Detect which cell encompasses the target text, then output its [X, Y] center coordinate. 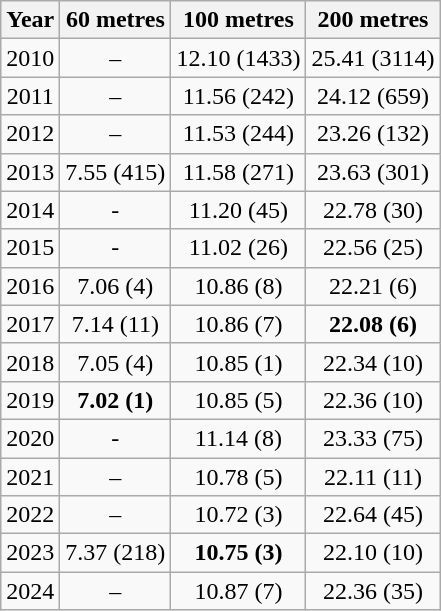
22.36 (10) [373, 400]
2016 [30, 286]
22.36 (35) [373, 591]
22.56 (25) [373, 248]
24.12 (659) [373, 96]
10.86 (8) [238, 286]
22.21 (6) [373, 286]
22.64 (45) [373, 515]
10.86 (7) [238, 324]
2018 [30, 362]
2019 [30, 400]
2017 [30, 324]
10.78 (5) [238, 477]
2012 [30, 134]
2024 [30, 591]
22.10 (10) [373, 553]
11.20 (45) [238, 210]
22.08 (6) [373, 324]
2010 [30, 58]
2020 [30, 438]
7.37 (218) [116, 553]
23.26 (132) [373, 134]
11.58 (271) [238, 172]
22.78 (30) [373, 210]
7.02 (1) [116, 400]
60 metres [116, 20]
2021 [30, 477]
2014 [30, 210]
22.11 (11) [373, 477]
7.05 (4) [116, 362]
7.14 (11) [116, 324]
100 metres [238, 20]
2022 [30, 515]
11.02 (26) [238, 248]
23.33 (75) [373, 438]
23.63 (301) [373, 172]
2011 [30, 96]
10.85 (5) [238, 400]
200 metres [373, 20]
10.72 (3) [238, 515]
12.10 (1433) [238, 58]
2015 [30, 248]
10.75 (3) [238, 553]
2013 [30, 172]
10.85 (1) [238, 362]
7.06 (4) [116, 286]
11.14 (8) [238, 438]
25.41 (3114) [373, 58]
11.56 (242) [238, 96]
2023 [30, 553]
22.34 (10) [373, 362]
Year [30, 20]
11.53 (244) [238, 134]
7.55 (415) [116, 172]
10.87 (7) [238, 591]
